Return [x, y] of the center of cell containing provided text 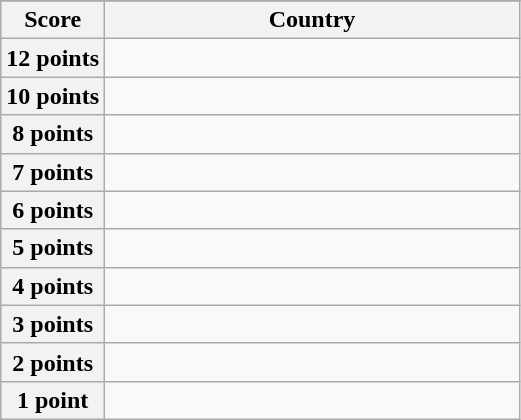
12 points [53, 58]
3 points [53, 324]
8 points [53, 134]
6 points [53, 210]
7 points [53, 172]
Score [53, 20]
5 points [53, 248]
Country [312, 20]
4 points [53, 286]
1 point [53, 400]
2 points [53, 362]
10 points [53, 96]
